Capture the cell that displays the provided text and extract its [X, Y] central coordinate. 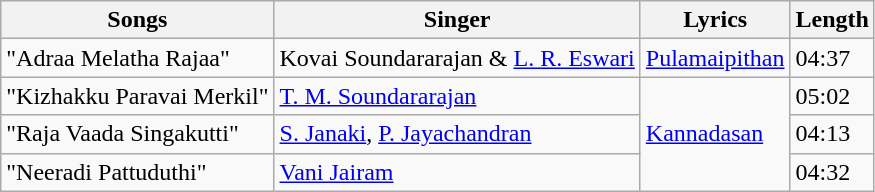
Singer [457, 20]
04:32 [832, 172]
T. M. Soundararajan [457, 96]
"Raja Vaada Singakutti" [138, 134]
Songs [138, 20]
S. Janaki, P. Jayachandran [457, 134]
Lyrics [715, 20]
Kovai Soundararajan & L. R. Eswari [457, 58]
Vani Jairam [457, 172]
Length [832, 20]
Pulamaipithan [715, 58]
"Kizhakku Paravai Merkil" [138, 96]
04:13 [832, 134]
04:37 [832, 58]
"Adraa Melatha Rajaa" [138, 58]
"Neeradi Pattuduthi" [138, 172]
05:02 [832, 96]
Kannadasan [715, 134]
